Return [x, y] of the center of cell containing provided text 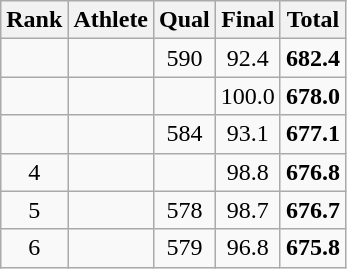
96.8 [248, 248]
584 [185, 134]
Rank [34, 20]
93.1 [248, 134]
682.4 [312, 58]
579 [185, 248]
676.7 [312, 210]
Final [248, 20]
Athlete [111, 20]
98.7 [248, 210]
5 [34, 210]
590 [185, 58]
Total [312, 20]
677.1 [312, 134]
6 [34, 248]
98.8 [248, 172]
Qual [185, 20]
4 [34, 172]
578 [185, 210]
678.0 [312, 96]
100.0 [248, 96]
92.4 [248, 58]
676.8 [312, 172]
675.8 [312, 248]
